Identify which cell holds the provided text, then report its (X, Y) central coordinate. 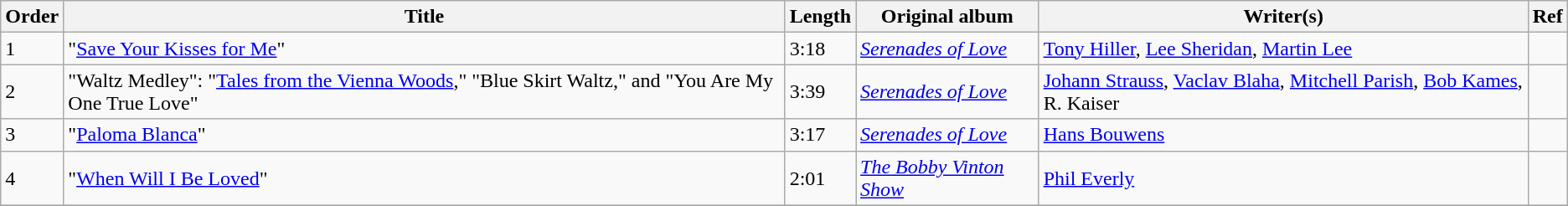
3 (32, 135)
"Waltz Medley": "Tales from the Vienna Woods," "Blue Skirt Waltz," and "You Are My One True Love" (424, 92)
"When Will I Be Loved" (424, 178)
Writer(s) (1283, 17)
2:01 (820, 178)
The Bobby Vinton Show (948, 178)
Tony Hiller, Lee Sheridan, Martin Lee (1283, 49)
Johann Strauss, Vaclav Blaha, Mitchell Parish, Bob Kames, R. Kaiser (1283, 92)
Phil Everly (1283, 178)
"Paloma Blanca" (424, 135)
Ref (1548, 17)
3:17 (820, 135)
Length (820, 17)
4 (32, 178)
2 (32, 92)
"Save Your Kisses for Me" (424, 49)
Hans Bouwens (1283, 135)
3:18 (820, 49)
Title (424, 17)
3:39 (820, 92)
Original album (948, 17)
Order (32, 17)
1 (32, 49)
